Search for the cell housing the specified text and yield its [x, y] center coordinate. 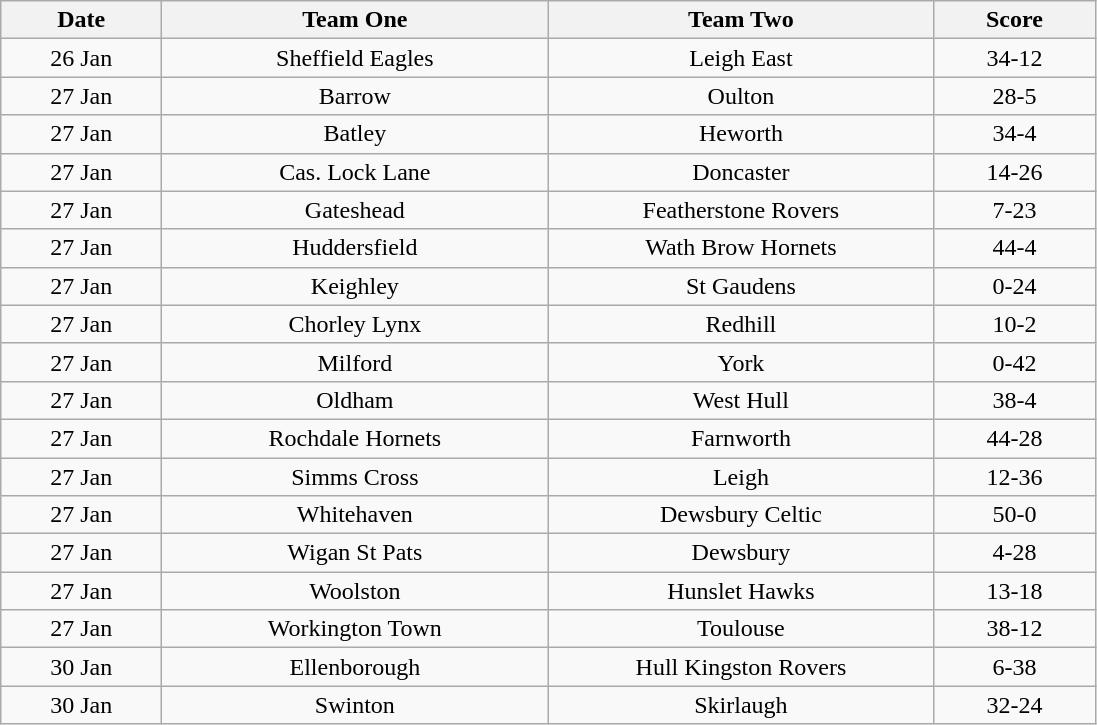
Toulouse [741, 629]
Whitehaven [355, 515]
Skirlaugh [741, 705]
Farnworth [741, 438]
Oldham [355, 400]
Hull Kingston Rovers [741, 667]
St Gaudens [741, 286]
Keighley [355, 286]
Oulton [741, 96]
38-4 [1014, 400]
34-4 [1014, 134]
32-24 [1014, 705]
6-38 [1014, 667]
0-24 [1014, 286]
Gateshead [355, 210]
Leigh East [741, 58]
Team One [355, 20]
Wath Brow Hornets [741, 248]
Chorley Lynx [355, 324]
York [741, 362]
28-5 [1014, 96]
Milford [355, 362]
34-12 [1014, 58]
Barrow [355, 96]
Hunslet Hawks [741, 591]
Featherstone Rovers [741, 210]
Team Two [741, 20]
Heworth [741, 134]
Dewsbury [741, 553]
38-12 [1014, 629]
14-26 [1014, 172]
Woolston [355, 591]
0-42 [1014, 362]
4-28 [1014, 553]
Simms Cross [355, 477]
Swinton [355, 705]
Doncaster [741, 172]
Ellenborough [355, 667]
Redhill [741, 324]
Batley [355, 134]
10-2 [1014, 324]
Wigan St Pats [355, 553]
Rochdale Hornets [355, 438]
Huddersfield [355, 248]
Workington Town [355, 629]
Date [82, 20]
Dewsbury Celtic [741, 515]
Cas. Lock Lane [355, 172]
44-28 [1014, 438]
7-23 [1014, 210]
Leigh [741, 477]
Sheffield Eagles [355, 58]
12-36 [1014, 477]
44-4 [1014, 248]
Score [1014, 20]
13-18 [1014, 591]
West Hull [741, 400]
26 Jan [82, 58]
50-0 [1014, 515]
